Search for the cell housing the specified text and yield its [X, Y] center coordinate. 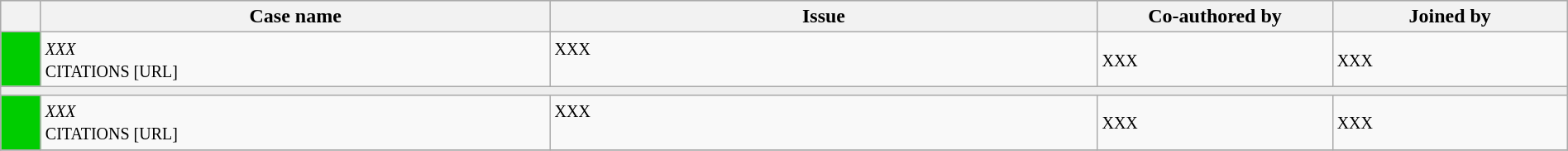
Issue [824, 17]
Case name [295, 17]
Joined by [1450, 17]
Co-authored by [1215, 17]
